Locate the cell with the specified text and output its [x, y] center coordinate. 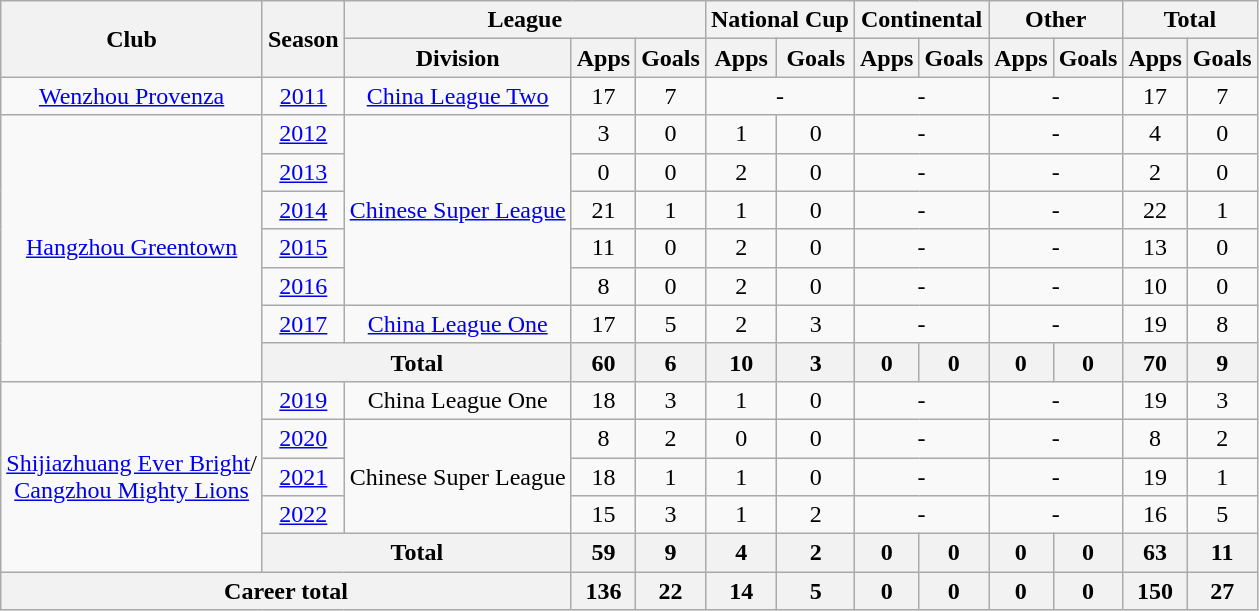
59 [603, 553]
2017 [303, 324]
70 [1155, 362]
2012 [303, 134]
136 [603, 591]
Club [132, 39]
150 [1155, 591]
2020 [303, 438]
2011 [303, 96]
2021 [303, 477]
6 [671, 362]
Other [1056, 20]
Career total [286, 591]
Shijiazhuang Ever Bright/Cangzhou Mighty Lions [132, 476]
2015 [303, 248]
2022 [303, 515]
2016 [303, 286]
21 [603, 210]
16 [1155, 515]
China League Two [458, 96]
13 [1155, 248]
63 [1155, 553]
Season [303, 39]
60 [603, 362]
27 [1222, 591]
2019 [303, 400]
League [524, 20]
Continental [921, 20]
14 [741, 591]
2014 [303, 210]
Division [458, 58]
Wenzhou Provenza [132, 96]
National Cup [780, 20]
Hangzhou Greentown [132, 248]
15 [603, 515]
2013 [303, 172]
